Determine the (x, y) coordinate at the center of the cell enclosing the given text.  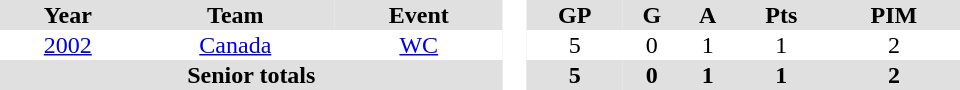
Senior totals (252, 75)
GP (574, 15)
A (708, 15)
Team (236, 15)
Canada (236, 45)
Pts (782, 15)
Year (68, 15)
Event (419, 15)
2002 (68, 45)
G (652, 15)
PIM (894, 15)
WC (419, 45)
